For the text-containing cell, return its midpoint in [X, Y] coordinate format. 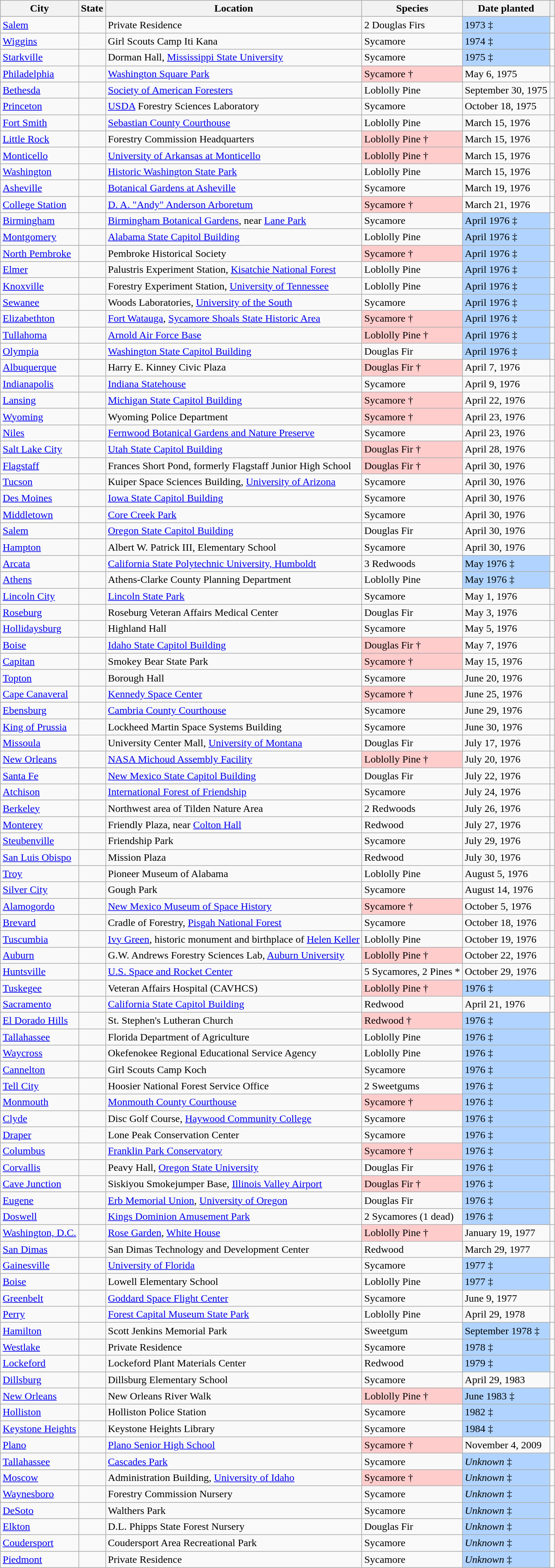
2 Douglas Firs [412, 25]
Harry E. Kinney Civic Plaza [234, 368]
Erb Memorial Union, University of Oregon [234, 1200]
Cape Canaveral [39, 694]
October 29, 1976 [506, 971]
Monmouth County Courthouse [234, 1102]
July 29, 1976 [506, 841]
Keystone Heights Library [234, 1429]
University Center Mall, University of Montana [234, 743]
July 30, 1976 [506, 857]
Tucson [39, 482]
October 5, 1976 [506, 906]
April 7, 1976 [506, 368]
June 20, 1976 [506, 678]
Hoosier National Forest Service Office [234, 1086]
Wiggins [39, 41]
Albuquerque [39, 368]
Monterey [39, 825]
San Luis Obispo [39, 857]
2 Sycamores (1 dead) [412, 1216]
Washington, D.C. [39, 1233]
Peavy Hall, Oregon State University [234, 1167]
1975 ‡ [506, 57]
Sweetgum [412, 1331]
Walthers Park [234, 1510]
Sacramento [39, 1004]
Little Rock [39, 139]
Steubenville [39, 841]
Clyde [39, 1119]
Friendship Park [234, 841]
El Dorado Hills [39, 1021]
Cave Junction [39, 1184]
Tuscumbia [39, 939]
Dorman Hall, Mississippi State University [234, 57]
June 29, 1976 [506, 710]
D. A. "Andy" Anderson Arboretum [234, 205]
Plano Senior High School [234, 1445]
Asheville [39, 188]
Gough Park [234, 890]
Cambria County Courthouse [234, 710]
August 5, 1976 [506, 874]
Kuiper Space Sciences Building, University of Arizona [234, 482]
October 18, 1975 [506, 106]
Fort Watauga, Sycamore Shoals State Historic Area [234, 319]
Goddard Space Flight Center [234, 1298]
July 24, 1976 [506, 792]
3 Redwoods [412, 564]
Michigan State Capitol Building [234, 400]
Hamilton [39, 1331]
Holliston [39, 1412]
April 28, 1976 [506, 449]
Greenbelt [39, 1298]
California State Polytechnic University, Humboldt [234, 564]
Lowell Elementary School [234, 1282]
Hollidaysburg [39, 629]
1973 ‡ [506, 25]
Dillsburg [39, 1380]
Fort Smith [39, 123]
June 1983 ‡ [506, 1396]
January 19, 1977 [506, 1233]
March 21, 1976 [506, 205]
April 29, 1978 [506, 1315]
Girl Scouts Camp Iti Kana [234, 41]
Birmingham Botanical Gardens, near Lane Park [234, 221]
D.L. Phipps State Forest Nursery [234, 1527]
Cascades Park [234, 1461]
Wyoming [39, 416]
Plano [39, 1445]
November 4, 2009 [506, 1445]
Athens [39, 580]
1982 ‡ [506, 1412]
July 22, 1976 [506, 776]
Washington [39, 172]
Northwest area of Tilden Nature Area [234, 808]
Capitan [39, 661]
Birmingham [39, 221]
Tullahoma [39, 335]
Albert W. Patrick III, Elementary School [234, 547]
Veteran Affairs Hospital (CAVHCS) [234, 988]
Lockeford Plant Materials Center [234, 1363]
Wyoming Police Department [234, 416]
2 Redwoods [412, 808]
2 Sweetgums [412, 1086]
Monticello [39, 155]
June 30, 1976 [506, 727]
Hampton [39, 547]
Flagstaff [39, 465]
Bethesda [39, 90]
Corvallis [39, 1167]
Siskiyou Smokejumper Base, Illinois Valley Airport [234, 1184]
Smokey Bear State Park [234, 661]
Rose Garden, White House [234, 1233]
Oregon State Capitol Building [234, 531]
Sewanee [39, 302]
May 7, 1976 [506, 645]
October 18, 1976 [506, 923]
Salt Lake City [39, 449]
Highland Hall [234, 629]
Roseburg Veteran Affairs Medical Center [234, 612]
Core Creek Park [234, 515]
Historic Washington State Park [234, 172]
Pioneer Museum of Alabama [234, 874]
July 26, 1976 [506, 808]
Tell City [39, 1086]
Perry [39, 1315]
Piedmont [39, 1559]
Friendly Plaza, near Colton Hall [234, 825]
San Dimas Technology and Development Center [234, 1249]
1984 ‡ [506, 1429]
October 19, 1976 [506, 939]
Waynesboro [39, 1494]
Athens-Clarke County Planning Department [234, 580]
Date planted [506, 9]
April 21, 1976 [506, 1004]
Cannelton [39, 1070]
Disc Golf Course, Haywood Community College [234, 1119]
Gainesville [39, 1266]
Moscow [39, 1478]
March 19, 1976 [506, 188]
International Forest of Friendship [234, 792]
Alamogordo [39, 906]
October 22, 1976 [506, 955]
Missoula [39, 743]
Topton [39, 678]
July 20, 1976 [506, 760]
Atchison [39, 792]
Forestry Experiment Station, University of Tennessee [234, 286]
Lincoln City [39, 596]
July 17, 1976 [506, 743]
Arcata [39, 564]
Roseburg [39, 612]
Species [412, 9]
Elmer [39, 270]
Lockeford [39, 1363]
September 1978 ‡ [506, 1331]
Santa Fe [39, 776]
Brevard [39, 923]
Silver City [39, 890]
Lockheed Martin Space Systems Building [234, 727]
Arnold Air Force Base [234, 335]
Huntsville [39, 971]
Washington State Capitol Building [234, 351]
San Dimas [39, 1249]
New Mexico State Capitol Building [234, 776]
September 30, 1975 [506, 90]
Troy [39, 874]
King of Prussia [39, 727]
April 22, 1976 [506, 400]
Iowa State Capitol Building [234, 498]
Administration Building, University of Idaho [234, 1478]
Lansing [39, 400]
June 25, 1976 [506, 694]
Elkton [39, 1527]
USDA Forestry Sciences Laboratory [234, 106]
Princeton [39, 106]
University of Arkansas at Monticello [234, 155]
May 5, 1976 [506, 629]
Doswell [39, 1216]
Monmouth [39, 1102]
Tuskegee [39, 988]
Ivy Green, historic monument and birthplace of Helen Keller [234, 939]
Florida Department of Agriculture [234, 1037]
Elizabethton [39, 319]
June 9, 1977 [506, 1298]
Kennedy Space Center [234, 694]
University of Florida [234, 1266]
1974 ‡ [506, 41]
Sebastian County Courthouse [234, 123]
Location [234, 9]
Holliston Police Station [234, 1412]
Society of American Foresters [234, 90]
Montgomery [39, 237]
Fernwood Botanical Gardens and Nature Preserve [234, 433]
New Orleans River Walk [234, 1396]
Franklin Park Conservatory [234, 1151]
Coudersport Area Recreational Park [234, 1543]
Cradle of Forestry, Pisgah National Forest [234, 923]
1979 ‡ [506, 1363]
Girl Scouts Camp Koch [234, 1070]
Forestry Commission Headquarters [234, 139]
Mission Plaza [234, 857]
Dillsburg Elementary School [234, 1380]
DeSoto [39, 1510]
NASA Michoud Assembly Facility [234, 760]
Washington Square Park [234, 74]
Eugene [39, 1200]
Lone Peak Conservation Center [234, 1135]
Waycross [39, 1053]
May 3, 1976 [506, 612]
May 15, 1976 [506, 661]
Auburn [39, 955]
May 6, 1975 [506, 74]
Indianapolis [39, 384]
Knoxville [39, 286]
New Mexico Museum of Space History [234, 906]
Kings Dominion Amusement Park [234, 1216]
5 Sycamores, 2 Pines * [412, 971]
Okefenokee Regional Educational Service Agency [234, 1053]
Coudersport [39, 1543]
Borough Hall [234, 678]
July 27, 1976 [506, 825]
April 29, 1983 [506, 1380]
U.S. Space and Rocket Center [234, 971]
Westlake [39, 1347]
Olympia [39, 351]
Columbus [39, 1151]
Des Moines [39, 498]
March 29, 1977 [506, 1249]
April 9, 1976 [506, 384]
Berkeley [39, 808]
College Station [39, 205]
August 14, 1976 [506, 890]
Scott Jenkins Memorial Park [234, 1331]
North Pembroke [39, 253]
Philadelphia [39, 74]
State [92, 9]
California State Capitol Building [234, 1004]
Alabama State Capitol Building [234, 237]
Forestry Commission Nursery [234, 1494]
Indiana Statehouse [234, 384]
G.W. Andrews Forestry Sciences Lab, Auburn University [234, 955]
Middletown [39, 515]
City [39, 9]
Utah State Capitol Building [234, 449]
Palustris Experiment Station, Kisatchie National Forest [234, 270]
Woods Laboratories, University of the South [234, 302]
Idaho State Capitol Building [234, 645]
Keystone Heights [39, 1429]
Niles [39, 433]
Redwood † [412, 1021]
Pembroke Historical Society [234, 253]
Starkville [39, 57]
Lincoln State Park [234, 596]
Frances Short Pond, formerly Flagstaff Junior High School [234, 465]
Ebensburg [39, 710]
Botanical Gardens at Asheville [234, 188]
Forest Capital Museum State Park [234, 1315]
May 1, 1976 [506, 596]
St. Stephen's Lutheran Church [234, 1021]
Draper [39, 1135]
1978 ‡ [506, 1347]
